For the text-containing cell, return its midpoint in (x, y) coordinate format. 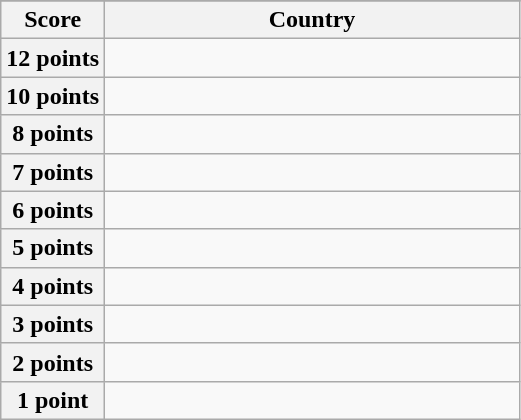
Country (312, 20)
4 points (53, 286)
1 point (53, 400)
2 points (53, 362)
12 points (53, 58)
5 points (53, 248)
8 points (53, 134)
10 points (53, 96)
3 points (53, 324)
7 points (53, 172)
Score (53, 20)
6 points (53, 210)
